Search for the cell housing the specified text and yield its [X, Y] center coordinate. 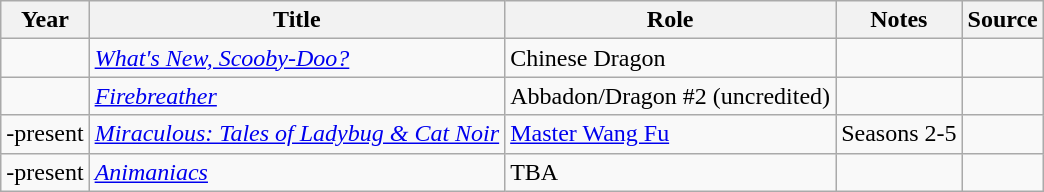
Miraculous: Tales of Ladybug & Cat Noir [297, 134]
What's New, Scooby-Doo? [297, 58]
Master Wang Fu [670, 134]
Chinese Dragon [670, 58]
Year [45, 20]
Abbadon/Dragon #2 (uncredited) [670, 96]
Firebreather [297, 96]
Title [297, 20]
Notes [899, 20]
Animaniacs [297, 172]
TBA [670, 172]
Seasons 2-5 [899, 134]
Source [1002, 20]
Role [670, 20]
